Determine the [x, y] coordinate at the center of the cell enclosing the given text.  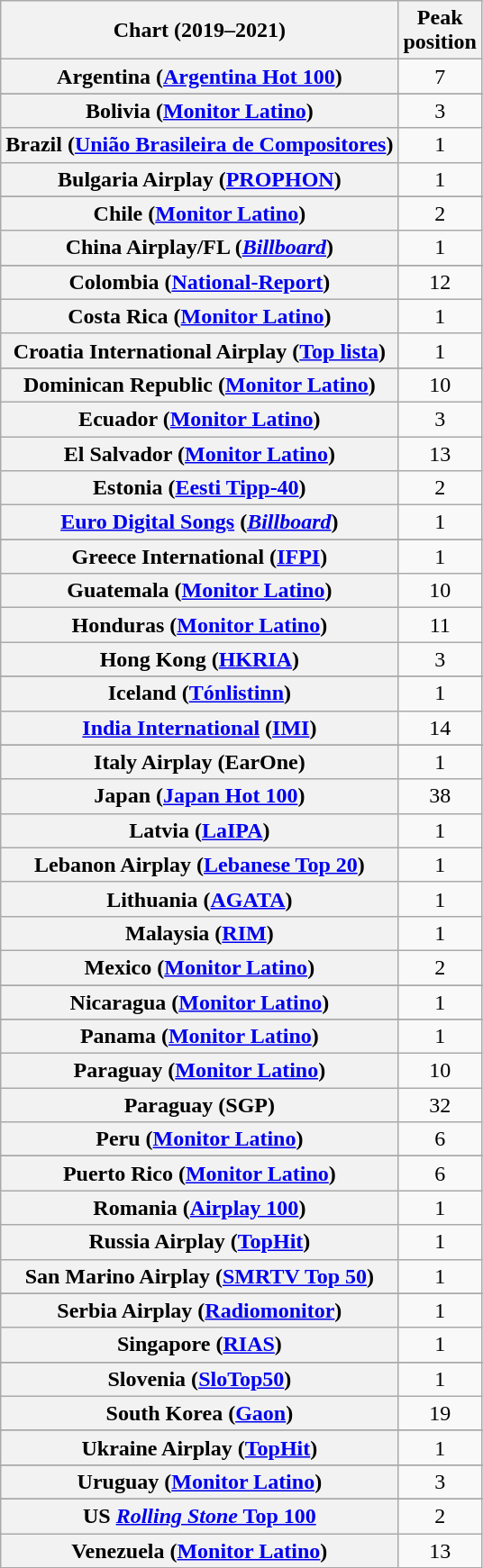
Costa Rica (Monitor Latino) [200, 316]
Croatia International Airplay (Top lista) [200, 350]
Lithuania (AGATA) [200, 899]
China Airplay/FL (Billboard) [200, 248]
Guatemala (Monitor Latino) [200, 591]
Hong Kong (HKRIA) [200, 659]
Paraguay (SGP) [200, 1105]
Italy Airplay (EarOne) [200, 762]
San Marino Airplay (SMRTV Top 50) [200, 1276]
Lebanon Airplay (Lebanese Top 20) [200, 865]
19 [440, 1413]
12 [440, 282]
Estonia (Eesti Tipp-40) [200, 488]
11 [440, 625]
Romania (Airplay 100) [200, 1208]
Honduras (Monitor Latino) [200, 625]
Malaysia (RIM) [200, 933]
7 [440, 77]
US Rolling Stone Top 100 [200, 1516]
32 [440, 1105]
Venezuela (Monitor Latino) [200, 1550]
14 [440, 728]
38 [440, 796]
Mexico (Monitor Latino) [200, 967]
Bolivia (Monitor Latino) [200, 111]
India International (IMI) [200, 728]
Peru (Monitor Latino) [200, 1139]
Greece International (IFPI) [200, 557]
Nicaragua (Monitor Latino) [200, 1002]
Brazil (União Brasileira de Compositores) [200, 145]
Peakposition [440, 31]
Paraguay (Monitor Latino) [200, 1071]
Slovenia (SloTop50) [200, 1379]
Singapore (RIAS) [200, 1345]
South Korea (Gaon) [200, 1413]
Iceland (Tónlistinn) [200, 693]
Chile (Monitor Latino) [200, 213]
Panama (Monitor Latino) [200, 1037]
Japan (Japan Hot 100) [200, 796]
Colombia (National-Report) [200, 282]
Russia Airplay (TopHit) [200, 1242]
Puerto Rico (Monitor Latino) [200, 1174]
Serbia Airplay (Radiomonitor) [200, 1310]
Dominican Republic (Monitor Latino) [200, 385]
Euro Digital Songs (Billboard) [200, 522]
El Salvador (Monitor Latino) [200, 453]
Chart (2019–2021) [200, 31]
Bulgaria Airplay (PROPHON) [200, 179]
Uruguay (Monitor Latino) [200, 1482]
Latvia (LaIPA) [200, 830]
Ecuador (Monitor Latino) [200, 419]
Argentina (Argentina Hot 100) [200, 77]
Ukraine Airplay (TopHit) [200, 1447]
